Output the [X, Y] coordinate of the center of the cell containing the given text.  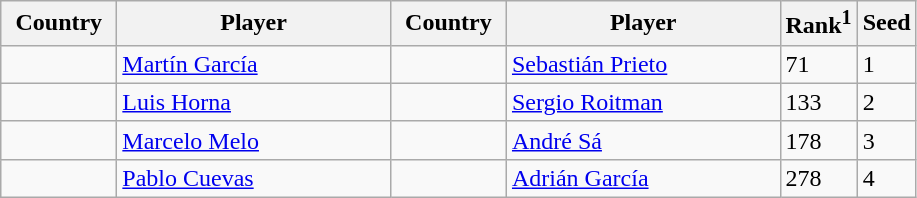
Sebastián Prieto [643, 64]
Rank1 [818, 24]
Adrián García [643, 178]
Pablo Cuevas [254, 178]
Sergio Roitman [643, 102]
4 [886, 178]
3 [886, 140]
Luis Horna [254, 102]
278 [818, 178]
2 [886, 102]
178 [818, 140]
Seed [886, 24]
133 [818, 102]
71 [818, 64]
André Sá [643, 140]
Marcelo Melo [254, 140]
Martín García [254, 64]
1 [886, 64]
